Locate the cell with the specified text and output its (x, y) center coordinate. 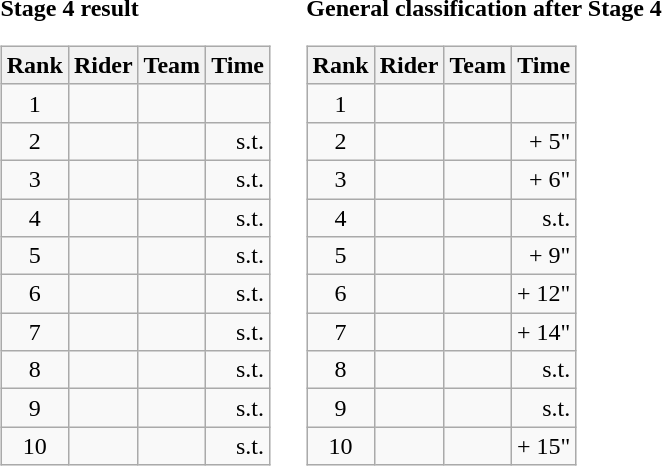
+ 12" (543, 294)
+ 5" (543, 141)
+ 9" (543, 256)
+ 6" (543, 179)
+ 15" (543, 446)
+ 14" (543, 332)
